Detect which cell encompasses the target text, then output its (X, Y) center coordinate. 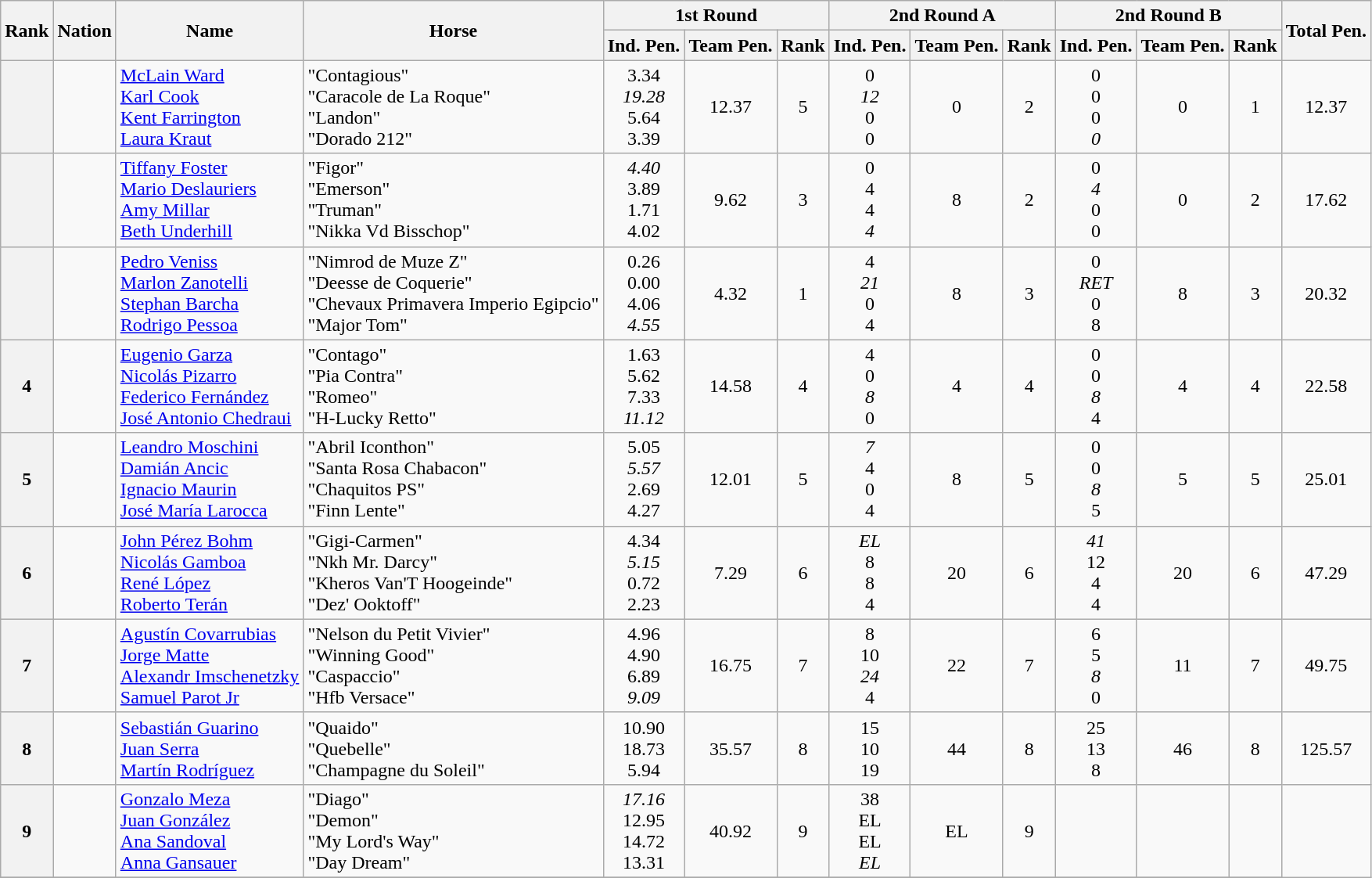
40.92 (731, 831)
44 (957, 748)
Pedro VenissMarlon ZanotelliStephan BarchaRodrigo Pessoa (210, 293)
5.055.572.694.27 (644, 479)
125.57 (1326, 748)
0085 (1096, 479)
4.403.891.714.02 (644, 200)
0444 (870, 200)
17.1612.9514.7213.31 (644, 831)
Sebastián GuarinoJuan SerraMartín Rodríguez (210, 748)
4.32 (731, 293)
0084 (1096, 387)
Horse (454, 31)
0000 (1096, 106)
Nation (84, 31)
35.57 (731, 748)
"Nimrod de Muze Z""Deesse de Coquerie""Chevaux Primavera Imperio Egipcio""Major Tom" (454, 293)
"Nelson du Petit Vivier""Winning Good""Caspaccio""Hfb Versace" (454, 665)
Leandro MoschiniDamián AncicIgnacio MaurinJosé María Larocca (210, 479)
47.29 (1326, 573)
7404 (870, 479)
"Contago""Pia Contra""Romeo""H-Lucky Retto" (454, 387)
4080 (870, 387)
Name (210, 31)
"Figor""Emerson""Truman""Nikka Vd Bisschop" (454, 200)
12.01 (731, 479)
2nd Round A (942, 16)
Gonzalo MezaJuan GonzálezAna SandovalAnna Gansauer (210, 831)
11 (1183, 665)
0400 (1096, 200)
2nd Round B (1169, 16)
25138 (1096, 748)
"Abril Iconthon""Santa Rosa Chabacon""Chaquitos PS""Finn Lente" (454, 479)
"Gigi-Carmen""Nkh Mr. Darcy""Kheros Van'T Hoogeinde""Dez' Ooktoff" (454, 573)
Agustín CovarrubiasJorge MatteAlexandr ImschenetzkySamuel Parot Jr (210, 665)
4.964.906.899.09 (644, 665)
411244 (1096, 573)
EL (957, 831)
25.01 (1326, 479)
"Quaido""Quebelle""Champagne du Soleil" (454, 748)
3.3419.285.643.39 (644, 106)
"Contagious""Caracole de La Roque""Landon""Dorado 212" (454, 106)
1.635.627.3311.12 (644, 387)
Total Pen. (1326, 31)
151019 (870, 748)
49.75 (1326, 665)
810244 (870, 665)
46 (1183, 748)
4.345.150.722.23 (644, 573)
22.58 (1326, 387)
"Diago""Demon""My Lord's Way""Day Dream" (454, 831)
38ELELEL (870, 831)
1st Round (717, 16)
EL884 (870, 573)
16.75 (731, 665)
42104 (870, 293)
6580 (1096, 665)
14.58 (731, 387)
Tiffany FosterMario DeslauriersAmy MillarBeth Underhill (210, 200)
01200 (870, 106)
7.29 (731, 573)
22 (957, 665)
20.32 (1326, 293)
John Pérez BohmNicolás GamboaRené LópezRoberto Terán (210, 573)
McLain WardKarl CookKent FarringtonLaura Kraut (210, 106)
17.62 (1326, 200)
0RET08 (1096, 293)
0.260.004.064.55 (644, 293)
Eugenio GarzaNicolás PizarroFederico FernándezJosé Antonio Chedraui (210, 387)
10.9018.735.94 (644, 748)
9.62 (731, 200)
